Pinpoint the cell where the given text exists, returning its [X, Y] midpoint coordinate. 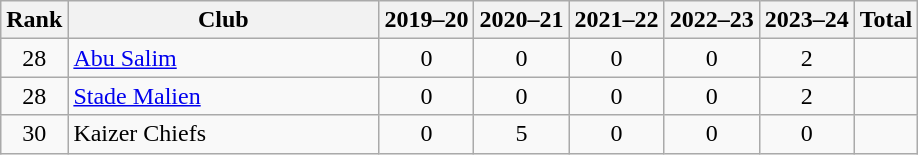
Stade Malien [224, 96]
5 [522, 134]
Rank [34, 20]
Abu Salim [224, 58]
2019–20 [426, 20]
2023–24 [806, 20]
Club [224, 20]
2021–22 [616, 20]
30 [34, 134]
Total [886, 20]
Kaizer Chiefs [224, 134]
2020–21 [522, 20]
2022–23 [712, 20]
